Pinpoint the cell where the given text exists, returning its (x, y) midpoint coordinate. 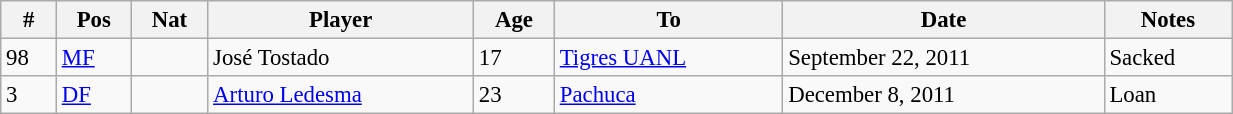
Pachuca (668, 95)
Nat (170, 20)
José Tostado (341, 58)
Age (514, 20)
98 (29, 58)
3 (29, 95)
Notes (1168, 20)
Pos (94, 20)
To (668, 20)
Sacked (1168, 58)
17 (514, 58)
December 8, 2011 (944, 95)
DF (94, 95)
Date (944, 20)
Player (341, 20)
MF (94, 58)
23 (514, 95)
Arturo Ledesma (341, 95)
# (29, 20)
September 22, 2011 (944, 58)
Loan (1168, 95)
Tigres UANL (668, 58)
